Provide the (x, y) coordinate of the cell's center where the given text is located.  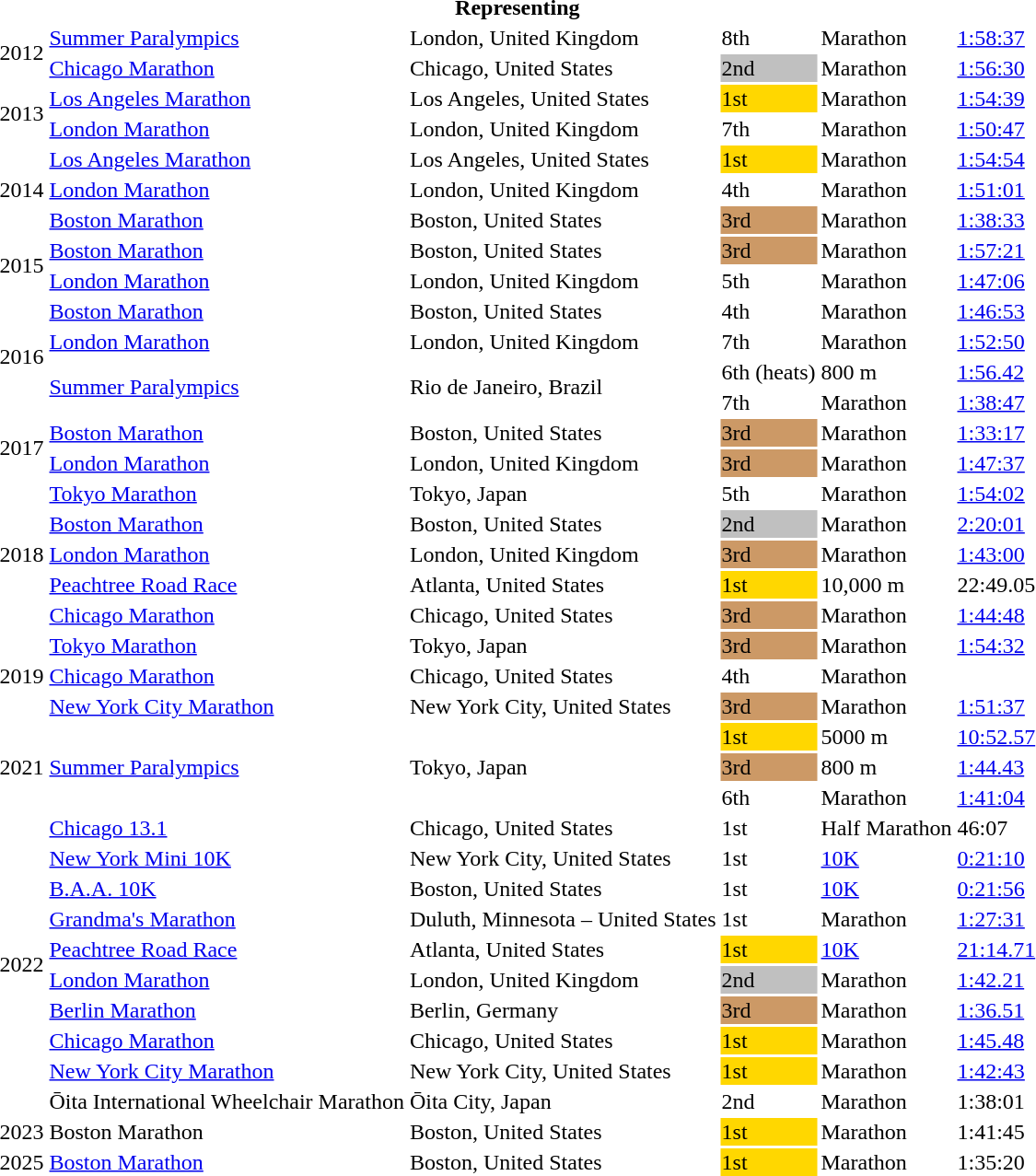
6th (heats) (768, 372)
New York Mini 10K (227, 858)
Chicago 13.1 (227, 828)
Duluth, Minnesota – United States (563, 919)
6th (768, 798)
Berlin Marathon (227, 1010)
5000 m (886, 737)
Rio de Janeiro, Brazil (563, 387)
Ōita International Wheelchair Marathon (227, 1101)
8th (768, 38)
B.A.A. 10K (227, 889)
10,000 m (886, 585)
Grandma's Marathon (227, 919)
Berlin, Germany (563, 1010)
Ōita City, Japan (563, 1101)
Half Marathon (886, 828)
